Find where the given text appears and provide that cell's center as [x, y] coordinate. 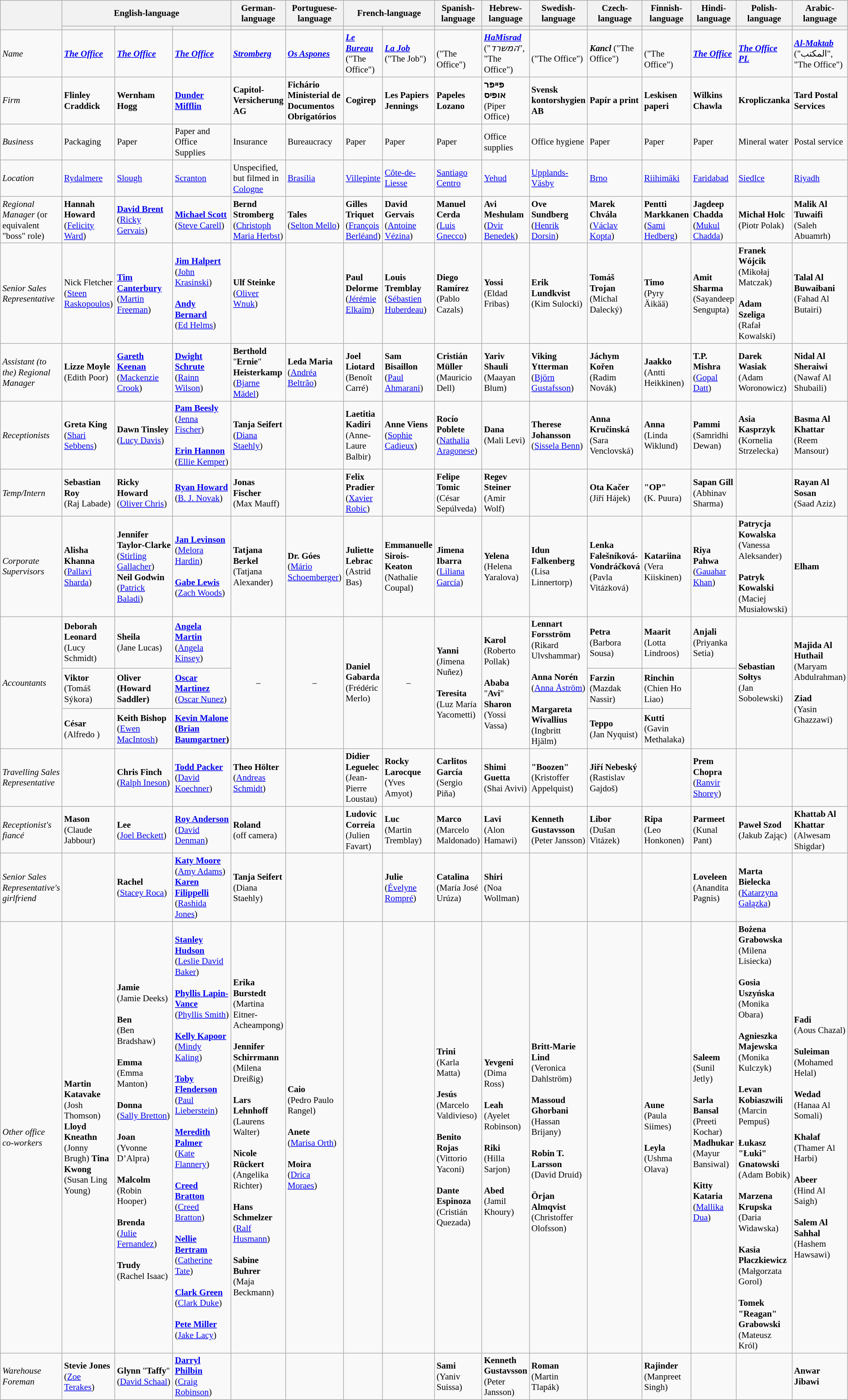
Marek Chvála(Václav Kopta) [615, 220]
The Office PL [764, 54]
Aune(Paula Siimes)Leyla(Ushma Olava) [666, 1137]
Felix Pradier(Xavier Robic) [363, 493]
Lee(Joel Beckett) [144, 830]
Business [31, 142]
Faridabad [714, 178]
Elham [820, 566]
Czech-language [615, 13]
Brasília [314, 178]
Juliette Lebrac(Astrid Bas) [363, 566]
Roman(Martin Tlapák) [558, 1377]
German-language [258, 13]
Riihimäki [666, 178]
Wernham Hogg [144, 101]
Katy Moore(Amy Adams)Karen Filippelli(Rashida Jones) [202, 887]
Anjali(Priyanka Setia) [714, 643]
Khattab Al Khattar(Alwesam Shigdar) [820, 830]
Ota Kačer(Jiří Hájek) [615, 493]
Tomáš Trojan(Michal Dalecký) [615, 293]
Siedlce [764, 178]
"OP"(K. Puura) [666, 493]
Os Aspones [314, 54]
Majida Al Huthail(Maryam Abdulrahman)Ziad(Yasin Ghazzawi) [820, 683]
Yehud [505, 178]
Paul Delorme(Jérémie Elkaïm) [363, 293]
Pam Beesly(Jenna Fischer)Erin Hannon(Ellie Kemper) [202, 435]
Avi Meshulam(Dvir Benedek) [505, 220]
Ove Sundberg(Henrik Dorsin) [558, 220]
Office hygiene [558, 142]
Patrycja Kowalska(Vanessa Aleksander)Patryk Kowalski(Maciej Musiałowski) [764, 566]
Santiago Centro [458, 178]
Roland(off camera) [258, 830]
Jagdeep Chadda(Mukul Chadda) [714, 220]
Julie(Évelyne Rompré) [408, 887]
Loveleen(Anandita Pagnis) [714, 887]
Sam Bisaillon(Paul Ahmarani) [408, 372]
La Job("The Job") [408, 54]
Cogirep [363, 101]
Yevgeni(Dima Ross)Leah(Ayelet Robinson)Riki(Hilla Sarjon)Abed(Jamil Khoury) [505, 1137]
Location [31, 178]
Yariv Shauli(Maayan Blum) [505, 372]
Capitol-Versicherung AG [258, 101]
Slough [144, 178]
Paper and Office Supplies [202, 142]
Nidal Al Sheraiwi(Nawaf Al Shubaili) [820, 372]
Kutti(Gavin Methalaka) [666, 729]
Villepinte [363, 178]
Assistant (to the) Regional Manager [31, 372]
Hannah Howard (Felicity Ward) [88, 220]
Brno [615, 178]
Al-Maktab("المكتب", "The Office") [820, 54]
Amit Sharma(Sayandeep Sengupta) [714, 293]
Teppo(Jan Nyquist) [615, 729]
Ulf Steinke(Oliver Wnuk) [258, 293]
Paweł Szod(Jakub Zając) [764, 830]
Flinley Craddick [88, 101]
Basma Al Khattar(Reem Mansour) [820, 435]
RegionalManager (or equivalent "boss" role) [31, 220]
Swedish-language [558, 13]
Lavi(Alon Hamawi) [505, 830]
Oliver(Howard Saddler) [144, 689]
Receptionist'sfiancé [31, 830]
David Brent(Ricky Gervais) [144, 220]
Joel Liotard(Benoît Carré) [363, 372]
Rocky Larocque(Yves Amyot) [408, 777]
Bernd Stromberg(Christoph Maria Herbst) [258, 220]
Rachel(Stacey Roca) [144, 887]
Diego Ramírez(Pablo Cazals) [458, 293]
Farzin(Mazdak Nassir) [615, 689]
Sapan Gill(Abhinav Sharma) [714, 493]
Hindi-language [714, 13]
Rajinder(Manpreet Singh) [666, 1377]
Theo Hölter(Andreas Schmidt) [258, 777]
Alisha Khanna (Pallavi Sharda) [88, 566]
Idun Falkenberg(Lisa Linnertorp) [558, 566]
Packaging [88, 142]
Pammi(Samridhi Dewan) [714, 435]
Les Papiers Jennings [408, 101]
Caio(Pedro Paulo Rangel)Anete(Marisa Orth)Moira(Drica Moraes) [314, 1137]
Jimena Ibarra(Liliana García) [458, 566]
Asia Kasprzyk(Kornelia Strzelecka) [764, 435]
Jennifer Taylor‑Clarke(Stirling Gallacher)Neil Godwin(Patrick Baladi) [144, 566]
Louis Tremblay(Sébastien Huberdeau) [408, 293]
Dana(Mali Levi) [505, 435]
Stromberg [258, 54]
Riyadh [820, 178]
Deborah Leonard (Lucy Schmidt) [88, 643]
Emmanuelle Sirois-Keaton(Nathalie Coupal) [408, 566]
Cristián Müller(Mauricio Dell) [458, 372]
Shimi Guetta(Shai Avivi) [505, 777]
Jáchym Kořen(Radim Novák) [615, 372]
Papír a print [615, 101]
Viking Ytterman(Björn Gustafsson) [558, 372]
Franek Wójcik(Mikołaj Matczak)Adam Szeliga(Rafał Kowalski) [764, 293]
Kevin Malone(Brian Baumgartner) [202, 729]
Shiri(Noa Wollman) [505, 887]
Rocío Poblete(Nathalia Aragonese) [458, 435]
HaMisrad ("המשרד", "The Office") [505, 54]
Yossi(Eldad Fribas) [505, 293]
Kropliczanka [764, 101]
Leskisen paperi [666, 101]
T.P. Mishra(Gopal Datt) [714, 372]
Chris Finch(Ralph Ineson) [144, 777]
Sami (Yaniv Suissa) [458, 1377]
Jonas Fischer(Max Mauff) [258, 493]
Senior Sales Representative'sgirlfriend [31, 887]
Dawn Tinsley(Lucy Davis) [144, 435]
Spanish-language [458, 13]
Michał Holc(Piotr Polak) [764, 220]
Trini(Karla Matta)Jesús(Marcelo Valdivieso)Benito Rojas (Vittorio Yaconi)Dante Espinoza (Cristián Quezada) [458, 1137]
Travelling SalesRepresentative [31, 777]
Tard Postal Services [820, 101]
Sheila(Jane Lucas) [144, 643]
Firm [31, 101]
Daniel Gabarda(Frédéric Merlo) [363, 683]
Libor(Dušan Vitázek) [615, 830]
Viktor(Tomáš Sýkora) [88, 689]
"Boozen" (Kristoffer Appelquist) [558, 777]
Ricky Howard(Oliver Chris) [144, 493]
Britt-Marie Lind(Veronica Dahlström)Massoud Ghorbani(Hassan Brijany)Robin T. Larsson(David Druid)Örjan Almqvist(Christoffer Olofsson) [558, 1137]
Ripa(Leo Honkonen) [666, 830]
Mason(Claude Jabbour) [88, 830]
Fadi(Aous Chazal)Suleiman(Mohamed Helal)Wedad(Hanaa Al Somali)Khalaf(Thamer Al Harbi)Abeer(Hind Al Saigh)Salem Al Sahhal(Hashem Hawsawi) [820, 1137]
Jim Halpert(John Krasinski)Andy Bernard(Ed Helms) [202, 293]
Glynn "Taffy" (David Schaal) [144, 1377]
Therese Johansson(Sissela Benn) [558, 435]
Berthold "Ernie" Heisterkamp(Bjarne Mädel) [258, 372]
Jan Levinson (Melora Hardin)Gabe Lewis(Zach Woods) [202, 566]
Saleem(Sunil Jetly)Sarla Bansal(Preeti Kochar)Madhukar(Mayur Bansiwal)Kitty Kataria(Mallika Dua) [714, 1137]
Accountants [31, 683]
Hebrew-language [505, 13]
Jiří Nebeský(Rastislav Gajdoš) [615, 777]
Tim Canterbury(Martin Freeman) [144, 293]
Rydalmere [88, 178]
Catalina(María José Urúza) [458, 887]
Erik Lundkvist(Kim Sulocki) [558, 293]
WarehouseForeman [31, 1377]
Didier Leguelec(Jean-Pierre Loustau) [363, 777]
Dwight Schrute(Rainn Wilson) [202, 372]
Stevie Jones(Zoe Terakes) [88, 1377]
Name [31, 54]
Laetitia Kadiri(Anne-Laure Balbir) [363, 435]
French-language [389, 13]
Rayan Al Sosan(Saad Aziz) [820, 493]
Oscar Martinez(Oscar Nunez) [202, 689]
Felipe Tomic(César Sepúlveda) [458, 493]
Scranton [202, 178]
Carlitos García(Sergio Piña) [458, 777]
Talal Al Buwaibani(Fahad Al Butairi) [820, 293]
Receptionists [31, 435]
Office supplies [505, 142]
Insurance [258, 142]
Gareth Keenan(Mackenzie Crook) [144, 372]
Nick Fletcher(Steen Raskopoulos) [88, 293]
Darek Wasiak(Adam Woronowicz) [764, 372]
Finnish-language [666, 13]
Tales(Selton Mello) [314, 220]
Marta Bielecka(Katarzyna Gałązka) [764, 887]
Temp/Intern [31, 493]
Greta King(Shari Sebbens) [88, 435]
Timo(Pyry Äikää) [666, 293]
Leda Maria(Andréa Beltrão) [314, 372]
Polish-language [764, 13]
Yelena(Helena Yaralova) [505, 566]
Riya Pahwa(Gauahar Khan) [714, 566]
פייפר אופיס (Piper Office) [505, 101]
Jaakko(Antti Heikkinen) [666, 372]
Tatjana Berkel(Tatjana Alexander) [258, 566]
Kancl ("The Office") [615, 54]
Senior SalesRepresentative [31, 293]
Papeles Lozano [458, 101]
Roy Anderson (David Denman) [202, 830]
Bureaucracy [314, 142]
Manuel Cerda(Luis Gnecco) [458, 220]
Postal service [820, 142]
Petra(Barbora Sousa) [615, 643]
Marco(Marcelo Maldonado) [458, 830]
Prem Chopra(Ranvir Shorey) [714, 777]
Martin Katavake(Josh Thomson) Lloyd Kneathn (Jonny Brugh) Tina Kwong (Susan Ling Young) [88, 1137]
Lenka Falešníková-Vondráčková(Pavla Vitázková) [615, 566]
Karol(Roberto Pollak)Ababa "Avi" Sharon(Yossi Vassa) [505, 683]
Yanni(Jimena Nuñez)Teresita(Luz María Yacometti) [458, 683]
Arabic-language [820, 13]
Sebastian Sołtys(Jan Sobolewski) [764, 683]
Anna Kručinská(Sara Venclovská) [615, 435]
Unspecified, but filmed in Cologne [258, 178]
Anna(Linda Wiklund) [666, 435]
Dunder Mifflin [202, 101]
Luc(Martin Tremblay) [408, 830]
Pentti Markkanen(Sami Hedberg) [666, 220]
Anwar Jibawi [820, 1377]
Katariina(Vera Kiiskinen) [666, 566]
Mineral water [764, 142]
Wilkins Chawla [714, 101]
CorporateSupervisors [31, 566]
Fichário Ministerial de Documentos Obrigatórios [314, 101]
Maarit(Lotta Lindroos) [666, 643]
Le Bureau("The Office") [363, 54]
David Gervais(Antoine Vézina) [408, 220]
Ludovic Correia(Julien Favart) [363, 830]
Côte-de-Liesse [408, 178]
César(Alfredo ) [88, 729]
Anne Viens(Sophie Cadieux) [408, 435]
Angela Martin(Angela Kinsey) [202, 643]
Regev Steiner(Amir Wolf) [505, 493]
Malik Al Tuwaifi(Saleh Abuamrh) [820, 220]
Lizze Moyle (Edith Poor) [88, 372]
Michael Scott (Steve Carell) [202, 220]
Ryan Howard(B. J. Novak) [202, 493]
Other officeco-workers [31, 1137]
English-language [147, 13]
Upplands-Väsby [558, 178]
Svensk kontorshygien AB [558, 101]
Parmeet(Kunal Pant) [714, 830]
Rinchin(Chien Ho Liao) [666, 689]
Gilles Triquet(François Berléand) [363, 220]
Dr. Góes(Mário Schoemberger) [314, 566]
Sebastian Roy(Raj Labade) [88, 493]
Darryl Philbin (Craig Robinson) [202, 1377]
Portuguese-language [314, 13]
Todd Packer(David Koechner) [202, 777]
Keith Bishop(Ewen MacIntosh) [144, 729]
Lennart Forsström(Rikard Ulvshammar)Anna Norén(Anna Åström)Margareta Wivallius(Ingbritt Hjälm) [558, 683]
